Scan for the cell matching the given text and deliver its [X, Y] coordinate at center. 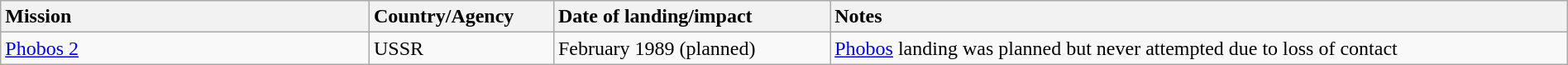
Phobos 2 [185, 48]
Country/Agency [461, 17]
Phobos landing was planned but never attempted due to loss of contact [1199, 48]
February 1989 (planned) [691, 48]
Notes [1199, 17]
Date of landing/impact [691, 17]
USSR [461, 48]
Mission [185, 17]
